Extract the (x, y) coordinate from the center of the cell holding the provided text.  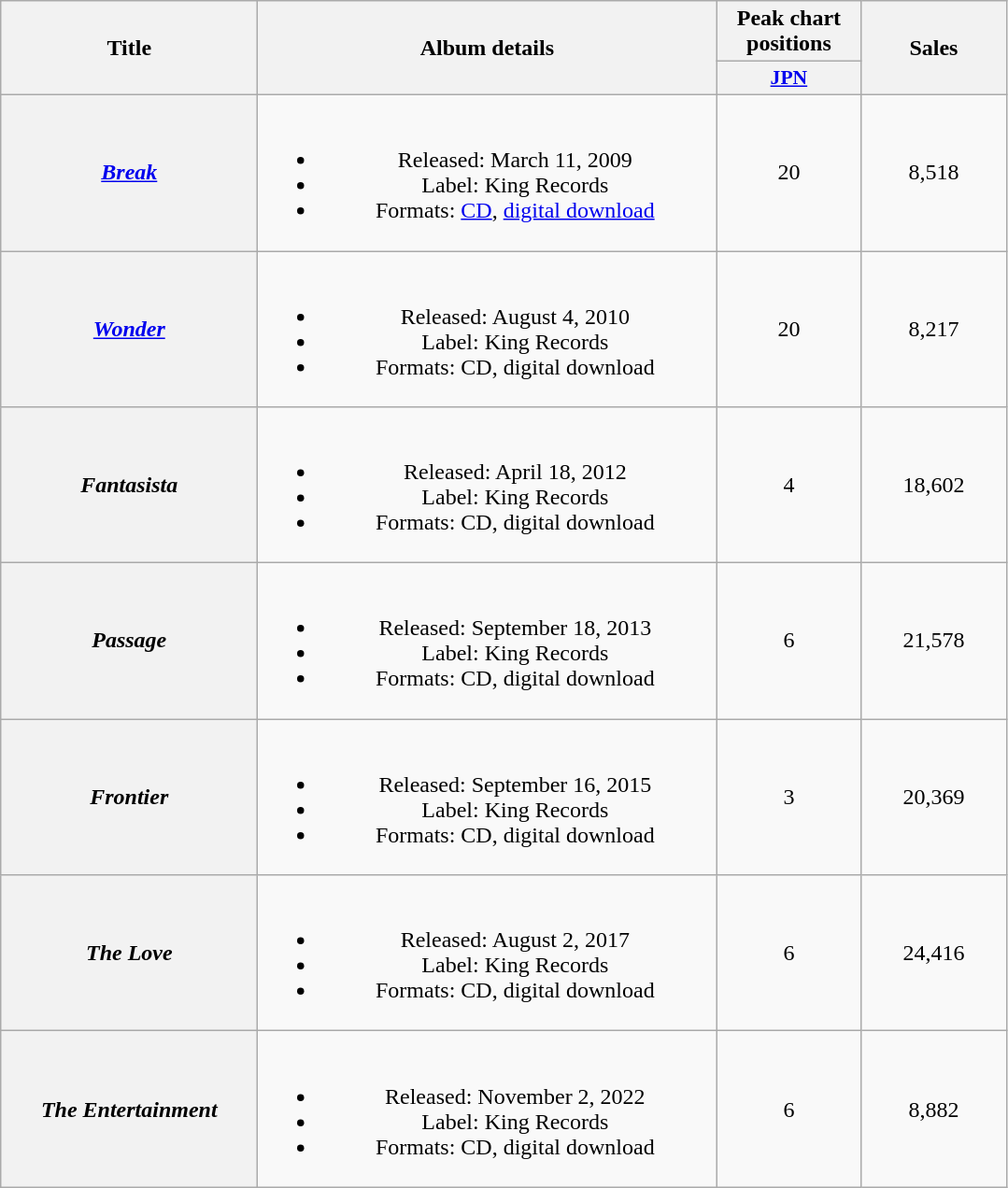
3 (788, 798)
Break (129, 172)
4 (788, 486)
The Entertainment (129, 1110)
Released: September 18, 2013Label: King RecordsFormats: CD, digital download (488, 641)
Fantasista (129, 486)
Released: March 11, 2009Label: King RecordsFormats: CD, digital download (488, 172)
Sales (934, 49)
18,602 (934, 486)
21,578 (934, 641)
Passage (129, 641)
8,518 (934, 172)
Released: November 2, 2022Label: King RecordsFormats: CD, digital download (488, 1110)
Released: September 16, 2015Label: King RecordsFormats: CD, digital download (488, 798)
Title (129, 49)
Frontier (129, 798)
8,217 (934, 329)
20,369 (934, 798)
Wonder (129, 329)
24,416 (934, 953)
The Love (129, 953)
Released: August 2, 2017Label: King RecordsFormats: CD, digital download (488, 953)
Released: April 18, 2012Label: King RecordsFormats: CD, digital download (488, 486)
JPN (788, 78)
8,882 (934, 1110)
Peak chart positions (788, 32)
Released: August 4, 2010Label: King RecordsFormats: CD, digital download (488, 329)
Album details (488, 49)
